Identify which cell holds the provided text, then report its (x, y) central coordinate. 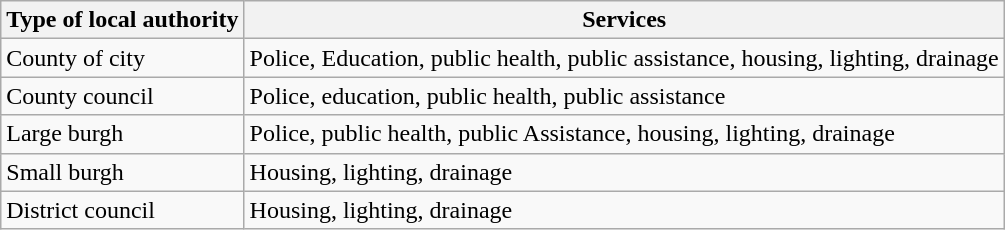
Police, public health, public Assistance, housing, lighting, drainage (624, 134)
County council (122, 96)
Type of local authority (122, 20)
Services (624, 20)
Police, Education, public health, public assistance, housing, lighting, drainage (624, 58)
Large burgh (122, 134)
Police, education, public health, public assistance (624, 96)
County of city (122, 58)
Small burgh (122, 172)
District council (122, 210)
